From the cell containing the given text, extract its center point as (x, y) coordinate. 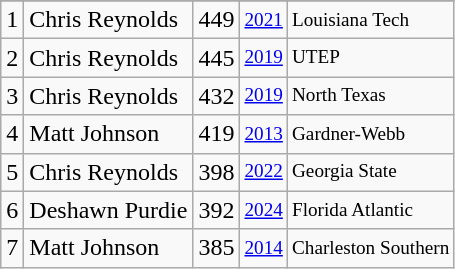
385 (216, 248)
North Texas (370, 96)
449 (216, 20)
Louisiana Tech (370, 20)
Georgia State (370, 172)
3 (12, 96)
7 (12, 248)
2021 (264, 20)
392 (216, 210)
4 (12, 134)
398 (216, 172)
UTEP (370, 58)
1 (12, 20)
5 (12, 172)
2014 (264, 248)
Florida Atlantic (370, 210)
2 (12, 58)
432 (216, 96)
2022 (264, 172)
Charleston Southern (370, 248)
Gardner-Webb (370, 134)
2013 (264, 134)
2024 (264, 210)
Deshawn Purdie (108, 210)
419 (216, 134)
445 (216, 58)
6 (12, 210)
